Return the (X, Y) coordinate for the center point of the cell that contains the specified text.  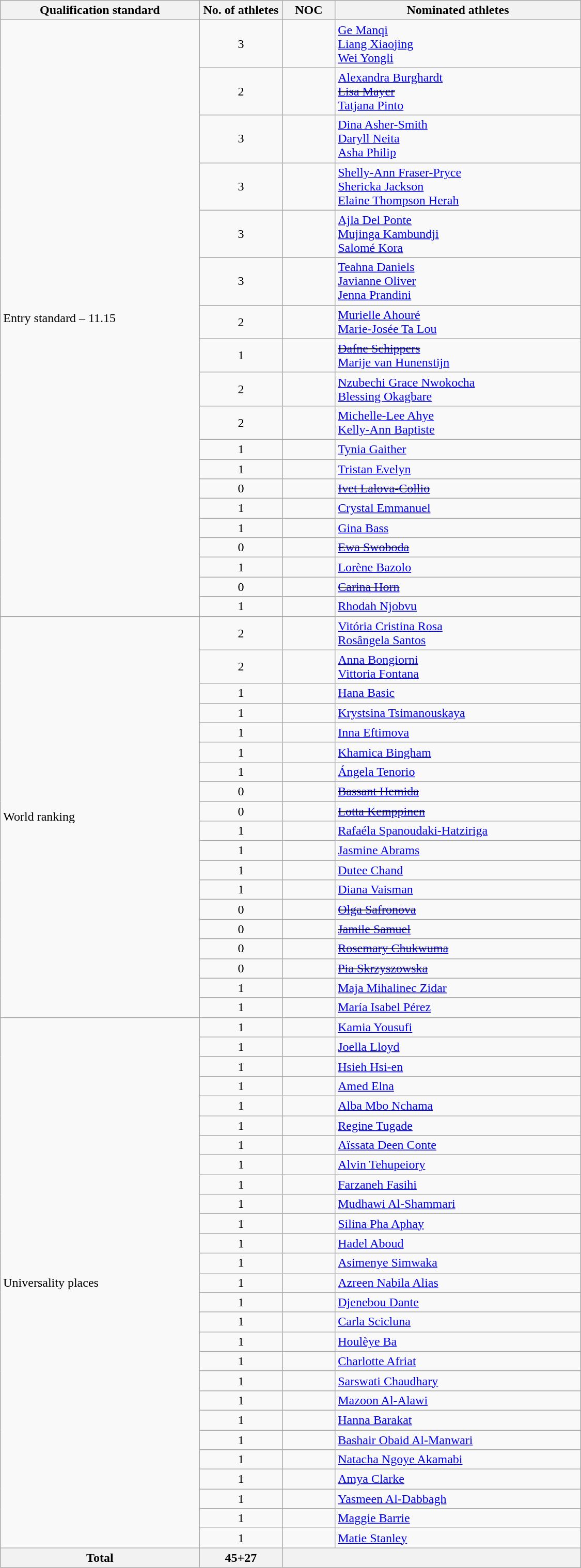
Ewa Swoboda (458, 548)
Pia Skrzyszowska (458, 968)
Regine Tugade (458, 1126)
45+27 (241, 1558)
Lotta Kemppinen (458, 811)
Hadel Aboud (458, 1243)
Murielle AhouréMarie-Josée Ta Lou (458, 322)
Michelle-Lee AhyeKelly-Ann Baptiste (458, 422)
Djenebou Dante (458, 1302)
Houlèye Ba (458, 1341)
Bassant Hemida (458, 791)
Hanna Barakat (458, 1420)
Dutee Chand (458, 870)
Aïssata Deen Conte (458, 1145)
Mazoon Al-Alawi (458, 1400)
Lorène Bazolo (458, 567)
Total (100, 1558)
Ajla Del PonteMujinga KambundjiSalomé Kora (458, 234)
Dafne SchippersMarije van Hunenstijn (458, 355)
Carla Scicluna (458, 1322)
Entry standard – 11.15 (100, 318)
Inna Eftimova (458, 732)
Krystsina Tsimanouskaya (458, 713)
Amed Elna (458, 1086)
Kamia Yousufi (458, 1027)
Jamile Samuel (458, 929)
World ranking (100, 817)
Hsieh Hsi-en (458, 1066)
Ángela Tenorio (458, 772)
Bashair Obaid Al-Manwari (458, 1439)
Asimenye Simwaka (458, 1263)
Rhodah Njobvu (458, 606)
Farzaneh Fasihi (458, 1185)
Alba Mbo Nchama (458, 1106)
Universality places (100, 1283)
Rosemary Chukwuma (458, 949)
Crystal Emmanuel (458, 508)
Gina Bass (458, 528)
Azreen Nabila Alias (458, 1283)
Vitória Cristina RosaRosângela Santos (458, 633)
María Isabel Pérez (458, 1007)
Maggie Barrie (458, 1518)
Diana Vaisman (458, 890)
Shelly-Ann Fraser-PryceShericka JacksonElaine Thompson Herah (458, 186)
Dina Asher-SmithDaryll NeitaAsha Philip (458, 139)
Amya Clarke (458, 1479)
Alvin Tehupeiory (458, 1165)
Charlotte Afriat (458, 1361)
Anna BongiorniVittoria Fontana (458, 667)
Natacha Ngoye Akamabi (458, 1460)
Jasmine Abrams (458, 851)
Nominated athletes (458, 10)
NOC (309, 10)
Nzubechi Grace NwokochaBlessing Okagbare (458, 389)
Ge ManqiLiang XiaojingWei Yongli (458, 44)
Yasmeen Al-Dabbagh (458, 1499)
Teahna DanielsJavianne OliverJenna Prandini (458, 281)
Tristan Evelyn (458, 469)
Hana Basic (458, 693)
Silina Pha Aphay (458, 1224)
Tynia Gaither (458, 449)
Khamica Bingham (458, 752)
Ivet Lalova-Collio (458, 489)
Mudhawi Al-Shammari (458, 1204)
Qualification standard (100, 10)
Alexandra BurghardtLisa MayerTatjana Pinto (458, 91)
Sarswati Chaudhary (458, 1381)
No. of athletes (241, 10)
Maja Mihalinec Zidar (458, 988)
Joella Lloyd (458, 1047)
Olga Safronova (458, 909)
Matie Stanley (458, 1538)
Carina Horn (458, 587)
Rafaéla Spanoudaki-Hatziriga (458, 831)
